Scan for the cell matching the given text and deliver its [X, Y] coordinate at center. 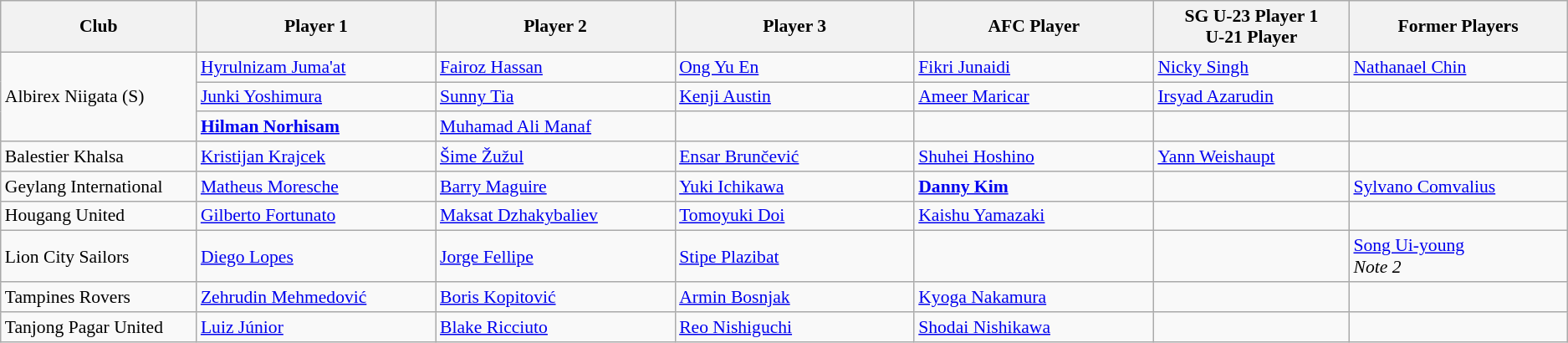
Geylang International [99, 187]
Barry Maguire [555, 187]
Zehrudin Mehmedović [316, 297]
Ong Yu En [794, 67]
Kenji Austin [794, 97]
Lion City Sailors [99, 256]
Maksat Dzhakybaliev [555, 216]
Kristijan Krajcek [316, 156]
Kaishu Yamazaki [1034, 216]
Reo Nishiguchi [794, 327]
Nicky Singh [1251, 67]
Irsyad Azarudin [1251, 97]
Tanjong Pagar United [99, 327]
Hilman Norhisam [316, 127]
Hougang United [99, 216]
Ameer Maricar [1034, 97]
Albirex Niigata (S) [99, 97]
Luiz Júnior [316, 327]
Club [99, 27]
Stipe Plazibat [794, 256]
Junki Yoshimura [316, 97]
Danny Kim [1034, 187]
Former Players [1458, 27]
Sunny Tia [555, 97]
Matheus Moresche [316, 187]
Player 2 [555, 27]
Hyrulnizam Juma'at [316, 67]
Shodai Nishikawa [1034, 327]
Balestier Khalsa [99, 156]
Fikri Junaidi [1034, 67]
Ensar Brunčević [794, 156]
Jorge Fellipe [555, 256]
Nathanael Chin [1458, 67]
Muhamad Ali Manaf [555, 127]
Sylvano Comvalius [1458, 187]
Fairoz Hassan [555, 67]
Boris Kopitović [555, 297]
Tomoyuki Doi [794, 216]
Yann Weishaupt [1251, 156]
Blake Ricciuto [555, 327]
Armin Bosnjak [794, 297]
Diego Lopes [316, 256]
Song Ui-young Note 2 [1458, 256]
Šime Žužul [555, 156]
Gilberto Fortunato [316, 216]
Tampines Rovers [99, 297]
Shuhei Hoshino [1034, 156]
Player 1 [316, 27]
AFC Player [1034, 27]
Player 3 [794, 27]
Yuki Ichikawa [794, 187]
SG U-23 Player 1 U-21 Player [1251, 27]
Kyoga Nakamura [1034, 297]
